Identify which cell holds the provided text, then report its (X, Y) central coordinate. 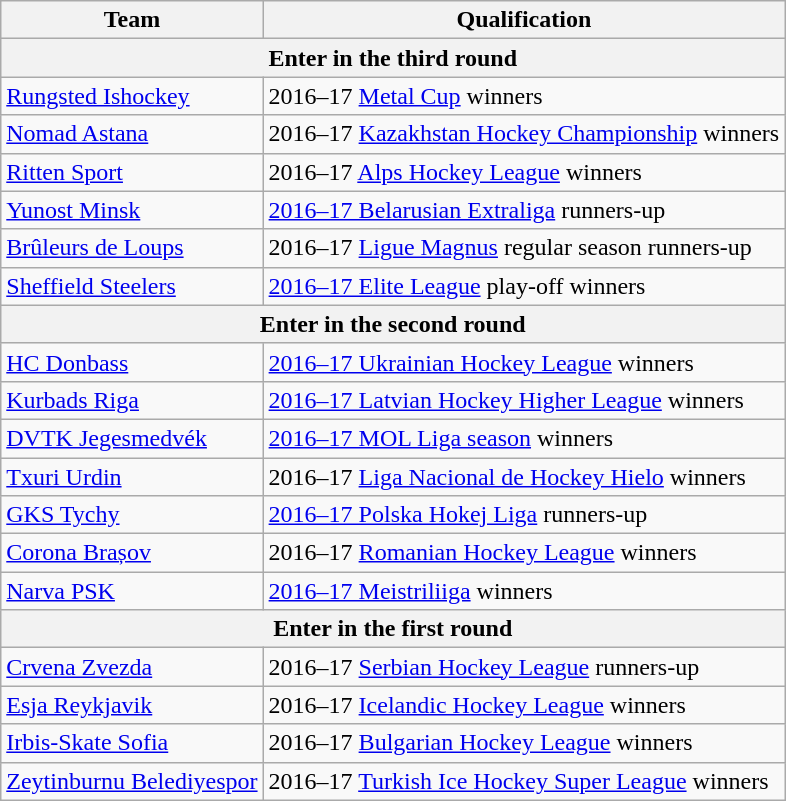
Corona Brașov (132, 553)
Enter in the second round (393, 324)
2016–17 Ukrainian Hockey League winners (524, 362)
Irbis-Skate Sofia (132, 743)
Enter in the third round (393, 58)
Zeytinburnu Belediyespor (132, 781)
Txuri Urdin (132, 477)
DVTK Jegesmedvék (132, 438)
2016–17 Icelandic Hockey League winners (524, 705)
Crvena Zvezda (132, 667)
2016–17 Romanian Hockey League winners (524, 553)
HC Donbass (132, 362)
2016–17 Latvian Hockey Higher League winners (524, 400)
Esja Reykjavik (132, 705)
GKS Tychy (132, 515)
Narva PSK (132, 591)
2016–17 Ligue Magnus regular season runners-up (524, 248)
2016–17 Liga Nacional de Hockey Hielo winners (524, 477)
2016–17 MOL Liga season winners (524, 438)
2016–17 Bulgarian Hockey League winners (524, 743)
Enter in the first round (393, 629)
Sheffield Steelers (132, 286)
2016–17 Kazakhstan Hockey Championship winners (524, 134)
Team (132, 20)
Rungsted Ishockey (132, 96)
Brûleurs de Loups (132, 248)
2016–17 Meistriliiga winners (524, 591)
2016–17 Polska Hokej Liga runners-up (524, 515)
Qualification (524, 20)
Nomad Astana (132, 134)
2016–17 Belarusian Extraliga runners-up (524, 210)
Yunost Minsk (132, 210)
2016–17 Turkish Ice Hockey Super League winners (524, 781)
Ritten Sport (132, 172)
2016–17 Serbian Hockey League runners-up (524, 667)
2016–17 Elite League play-off winners (524, 286)
2016–17 Metal Cup winners (524, 96)
2016–17 Alps Hockey League winners (524, 172)
Kurbads Riga (132, 400)
